Return the (X, Y) coordinate for the center point of the cell that contains the specified text.  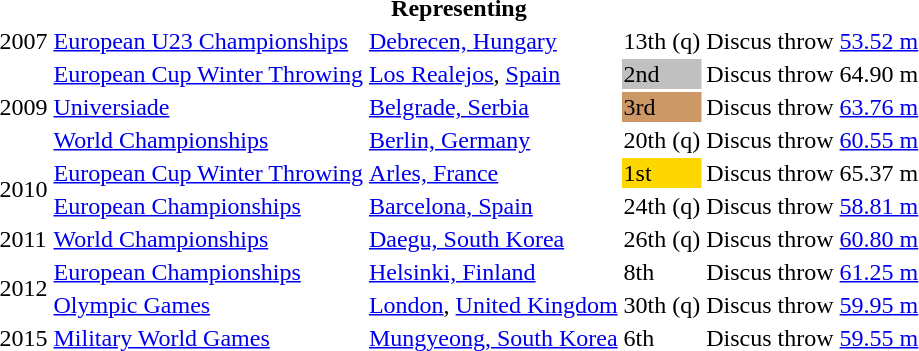
8th (662, 272)
Belgrade, Serbia (493, 107)
European U23 Championships (208, 41)
Barcelona, Spain (493, 206)
Daegu, South Korea (493, 239)
2nd (662, 74)
Helsinki, Finland (493, 272)
1st (662, 173)
London, United Kingdom (493, 305)
13th (q) (662, 41)
20th (q) (662, 140)
Olympic Games (208, 305)
Debrecen, Hungary (493, 41)
3rd (662, 107)
Los Realejos, Spain (493, 74)
Berlin, Germany (493, 140)
30th (q) (662, 305)
Arles, France (493, 173)
Universiade (208, 107)
26th (q) (662, 239)
24th (q) (662, 206)
